Determine the [x, y] coordinate at the center of the cell enclosing the given text.  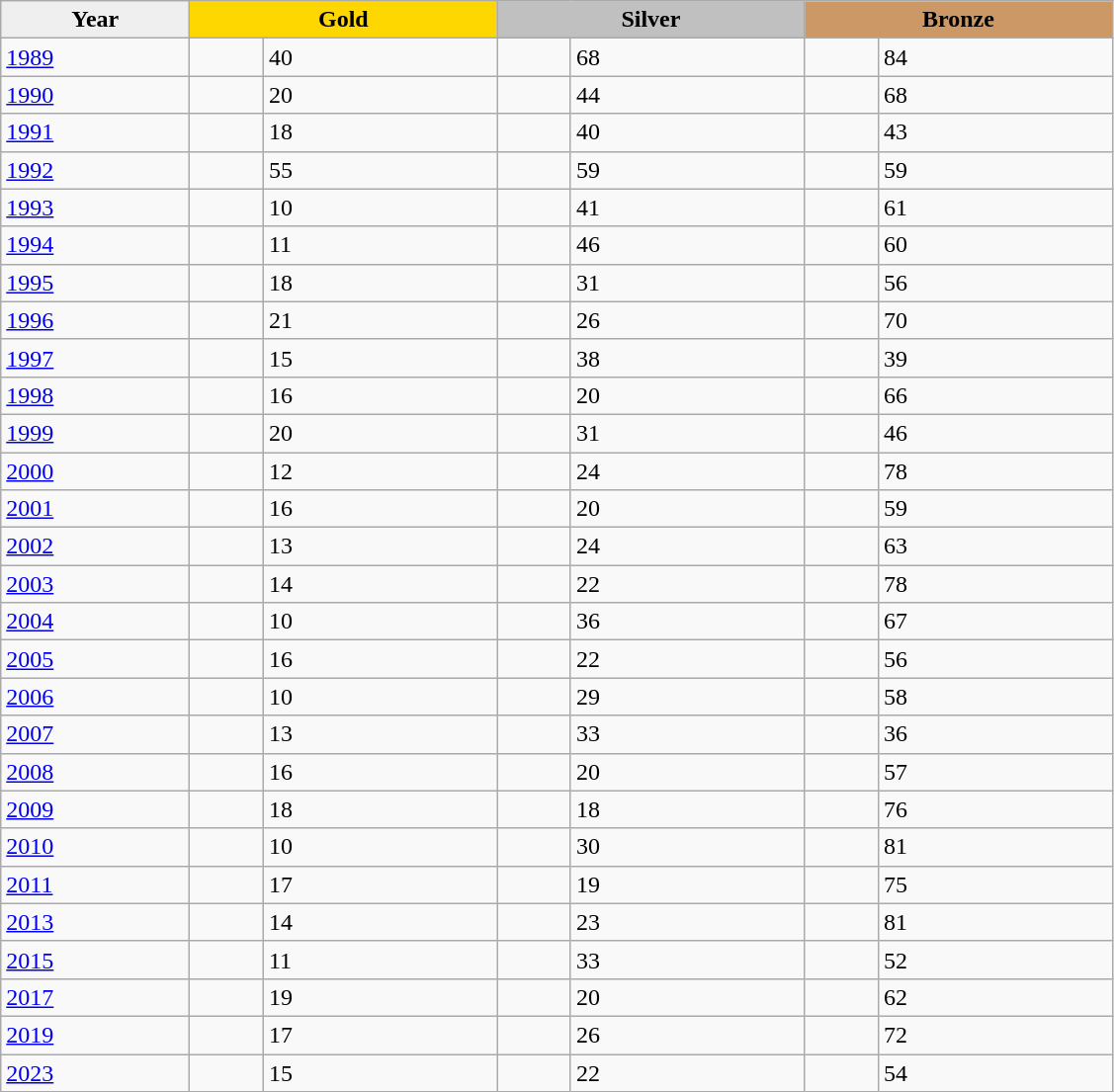
52 [995, 960]
62 [995, 997]
1998 [95, 395]
12 [380, 471]
75 [995, 884]
2017 [95, 997]
76 [995, 809]
2005 [95, 659]
57 [995, 772]
39 [995, 358]
38 [687, 358]
84 [995, 57]
29 [687, 697]
2008 [95, 772]
70 [995, 320]
1995 [95, 283]
2006 [95, 697]
1996 [95, 320]
30 [687, 847]
54 [995, 1072]
55 [380, 170]
1992 [95, 170]
2009 [95, 809]
61 [995, 208]
2015 [95, 960]
1990 [95, 95]
60 [995, 245]
43 [995, 132]
66 [995, 395]
Silver [650, 20]
2002 [95, 546]
41 [687, 208]
72 [995, 1035]
58 [995, 697]
2011 [95, 884]
2004 [95, 622]
Bronze [959, 20]
63 [995, 546]
2003 [95, 584]
2013 [95, 922]
21 [380, 320]
2001 [95, 509]
2007 [95, 734]
1994 [95, 245]
23 [687, 922]
2010 [95, 847]
Year [95, 20]
1997 [95, 358]
1999 [95, 433]
1989 [95, 57]
2019 [95, 1035]
44 [687, 95]
2000 [95, 471]
2023 [95, 1072]
1993 [95, 208]
1991 [95, 132]
Gold [344, 20]
67 [995, 622]
